Return [x, y] of the center of cell containing provided text 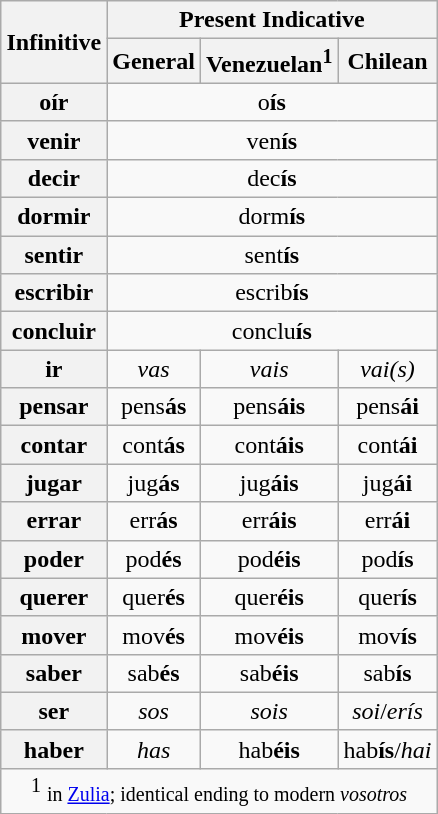
Venezuelan1 [269, 62]
podés [154, 559]
contás [154, 445]
podís [388, 559]
decir [54, 178]
escribir [54, 293]
dormís [272, 217]
ir [54, 369]
sabés [154, 673]
contar [54, 445]
vai(s) [388, 369]
pensái [388, 407]
jugái [388, 483]
pensáis [269, 407]
mover [54, 635]
poder [54, 559]
vais [269, 369]
queréis [269, 597]
sentir [54, 255]
sabís [388, 673]
querer [54, 597]
querés [154, 597]
movís [388, 635]
escribís [272, 293]
General [154, 62]
haber [54, 749]
erráis [269, 521]
jugáis [269, 483]
pensás [154, 407]
venir [54, 140]
pensar [54, 407]
Chilean [388, 62]
has [154, 749]
dormir [54, 217]
decís [272, 178]
concluís [272, 331]
venís [272, 140]
habéis [269, 749]
jugás [154, 483]
oís [272, 102]
contái [388, 445]
soi/erís [388, 711]
saber [54, 673]
sentís [272, 255]
errar [54, 521]
1 in Zulia; identical ending to modern vosotros [219, 790]
sabéis [269, 673]
errás [154, 521]
movés [154, 635]
Present Indicative [272, 20]
habís/hai [388, 749]
movéis [269, 635]
oír [54, 102]
sos [154, 711]
concluir [54, 331]
querís [388, 597]
sois [269, 711]
podéis [269, 559]
errái [388, 521]
vas [154, 369]
Infinitive [54, 42]
contáis [269, 445]
jugar [54, 483]
ser [54, 711]
